Return (X, Y) of the center of cell containing provided text 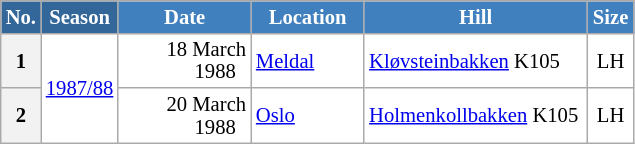
Location (308, 16)
Date (184, 16)
2 (21, 116)
18 March 1988 (184, 60)
1 (21, 60)
No. (21, 16)
Holmenkollbakken K105 (476, 116)
Hill (476, 16)
Meldal (308, 60)
20 March 1988 (184, 116)
Oslo (308, 116)
1987/88 (80, 88)
Kløvsteinbakken K105 (476, 60)
Season (80, 16)
Size (610, 16)
